Return [x, y] of the center of cell containing provided text 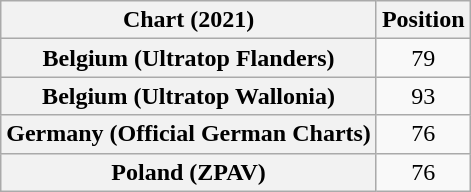
Position [423, 20]
Poland (ZPAV) [189, 172]
93 [423, 96]
79 [423, 58]
Belgium (Ultratop Flanders) [189, 58]
Germany (Official German Charts) [189, 134]
Chart (2021) [189, 20]
Belgium (Ultratop Wallonia) [189, 96]
